Extract the [X, Y] coordinate from the center of the cell holding the provided text.  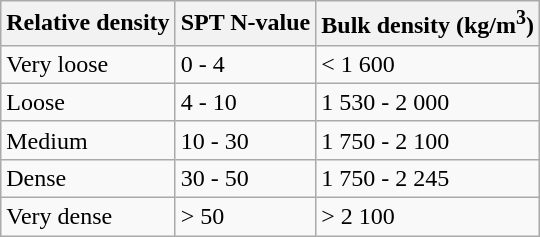
1 750 - 2 100 [428, 140]
Loose [88, 102]
4 - 10 [246, 102]
> 2 100 [428, 217]
1 530 - 2 000 [428, 102]
1 750 - 2 245 [428, 178]
10 - 30 [246, 140]
Bulk density (kg/m3) [428, 24]
< 1 600 [428, 64]
Relative density [88, 24]
SPT N-value [246, 24]
0 - 4 [246, 64]
Very loose [88, 64]
Very dense [88, 217]
30 - 50 [246, 178]
> 50 [246, 217]
Dense [88, 178]
Medium [88, 140]
